Search for the cell housing the specified text and yield its [X, Y] center coordinate. 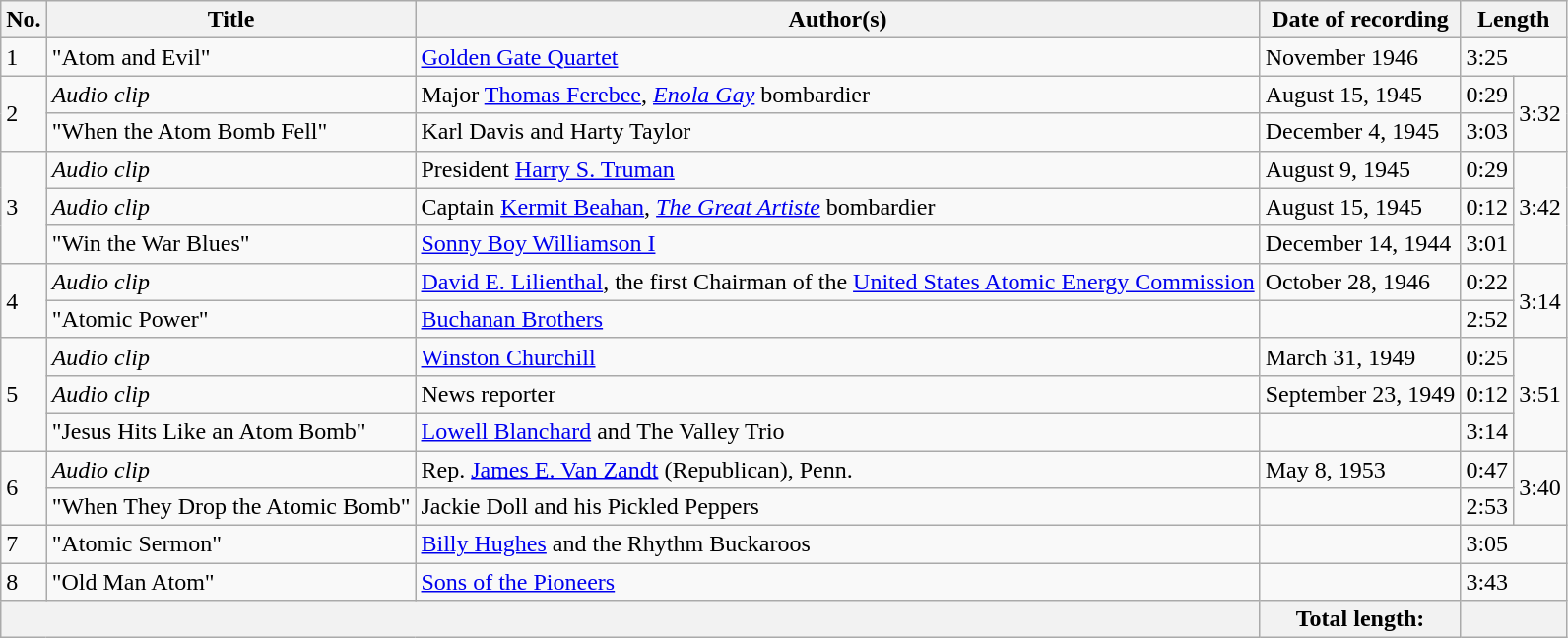
"Atom and Evil" [230, 57]
News reporter [837, 394]
3 [24, 207]
Length [1513, 20]
0:25 [1487, 356]
1 [24, 57]
3:43 [1513, 582]
November 1946 [1360, 57]
Rep. James E. Van Zandt (Republican), Penn. [837, 470]
5 [24, 394]
Total length: [1360, 619]
Date of recording [1360, 20]
September 23, 1949 [1360, 394]
3:03 [1487, 132]
2:53 [1487, 507]
0:22 [1487, 282]
December 14, 1944 [1360, 244]
4 [24, 300]
Billy Hughes and the Rhythm Buckaroos [837, 544]
Major Thomas Ferebee, Enola Gay bombardier [837, 95]
Jackie Doll and his Pickled Peppers [837, 507]
3:42 [1540, 207]
"Win the War Blues" [230, 244]
6 [24, 488]
Title [230, 20]
2:52 [1487, 319]
7 [24, 544]
"Atomic Sermon" [230, 544]
3:51 [1540, 394]
President Harry S. Truman [837, 169]
No. [24, 20]
8 [24, 582]
Sons of the Pioneers [837, 582]
Karl Davis and Harty Taylor [837, 132]
0:47 [1487, 470]
October 28, 1946 [1360, 282]
2 [24, 113]
Winston Churchill [837, 356]
"Jesus Hits Like an Atom Bomb" [230, 431]
David E. Lilienthal, the first Chairman of the United States Atomic Energy Commission [837, 282]
May 8, 1953 [1360, 470]
"When They Drop the Atomic Bomb" [230, 507]
3:40 [1540, 488]
Captain Kermit Beahan, The Great Artiste bombardier [837, 207]
March 31, 1949 [1360, 356]
August 9, 1945 [1360, 169]
Author(s) [837, 20]
Sonny Boy Williamson I [837, 244]
3:32 [1540, 113]
3:05 [1513, 544]
"Old Man Atom" [230, 582]
Buchanan Brothers [837, 319]
"When the Atom Bomb Fell" [230, 132]
"Atomic Power" [230, 319]
Golden Gate Quartet [837, 57]
3:25 [1513, 57]
Lowell Blanchard and The Valley Trio [837, 431]
3:01 [1487, 244]
December 4, 1945 [1360, 132]
